Provide the [X, Y] coordinate of the cell's center where the given text is located.  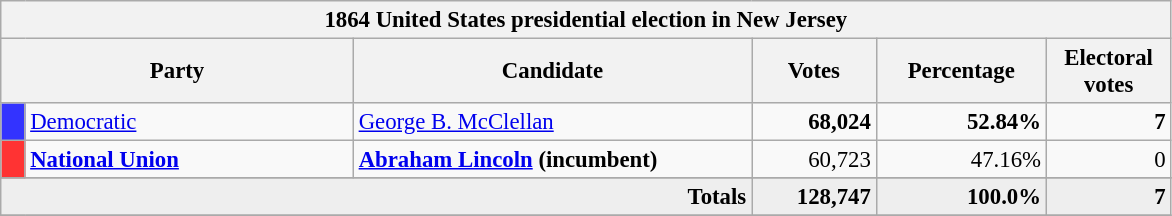
0 [1108, 160]
National Union [189, 160]
52.84% [961, 122]
Democratic [189, 122]
68,024 [814, 122]
Abraham Lincoln (incumbent) [552, 160]
Totals [376, 197]
George B. McClellan [552, 122]
100.0% [961, 197]
Electoral votes [1108, 72]
Votes [814, 72]
60,723 [814, 160]
Candidate [552, 72]
47.16% [961, 160]
1864 United States presidential election in New Jersey [586, 20]
128,747 [814, 197]
Percentage [961, 72]
Party [178, 72]
